For the text-containing cell, return its midpoint in [x, y] coordinate format. 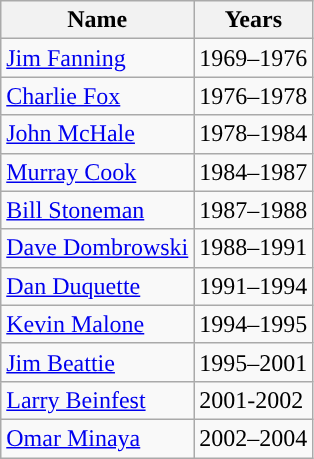
2001-2002 [254, 400]
2002–2004 [254, 438]
Name [98, 20]
Kevin Malone [98, 324]
Omar Minaya [98, 438]
Larry Beinfest [98, 400]
Years [254, 20]
John McHale [98, 134]
1969–1976 [254, 58]
Charlie Fox [98, 96]
1978–1984 [254, 134]
1994–1995 [254, 324]
1988–1991 [254, 248]
1984–1987 [254, 172]
1991–1994 [254, 286]
Jim Fanning [98, 58]
Murray Cook [98, 172]
Dan Duquette [98, 286]
1976–1978 [254, 96]
Bill Stoneman [98, 210]
Jim Beattie [98, 362]
Dave Dombrowski [98, 248]
1995–2001 [254, 362]
1987–1988 [254, 210]
